From the cell containing the given text, extract its center point as [x, y] coordinate. 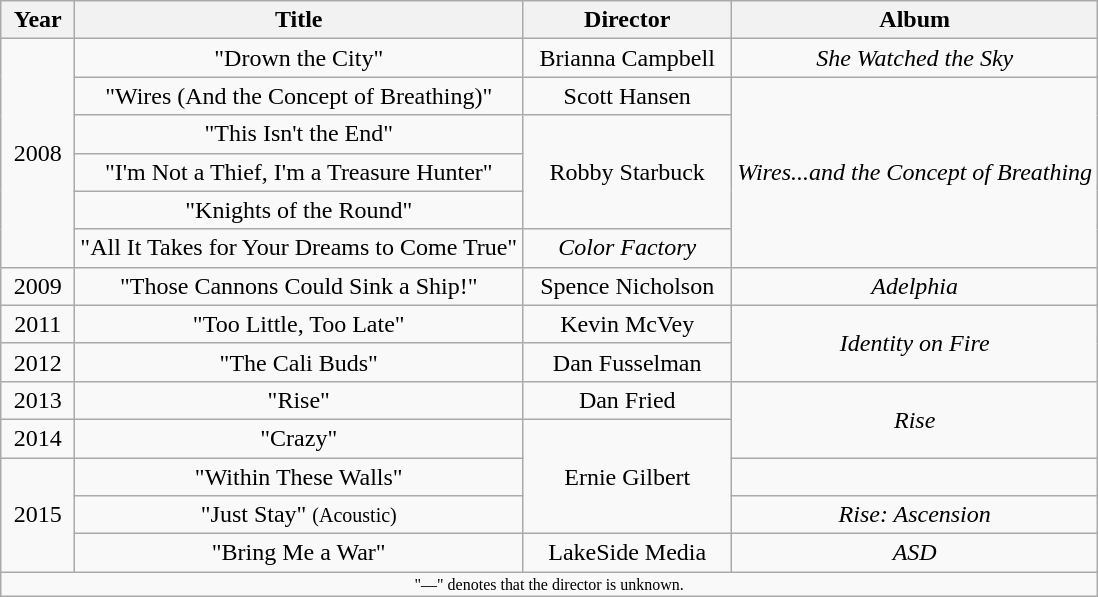
"Rise" [299, 400]
"—" denotes that the director is unknown. [550, 584]
2015 [38, 515]
Spence Nicholson [628, 286]
Robby Starbuck [628, 172]
Year [38, 20]
"Those Cannons Could Sink a Ship!" [299, 286]
"Too Little, Too Late" [299, 324]
2012 [38, 362]
2011 [38, 324]
Kevin McVey [628, 324]
Ernie Gilbert [628, 476]
"Bring Me a War" [299, 553]
Dan Fusselman [628, 362]
"Drown the City" [299, 58]
Album [915, 20]
Director [628, 20]
"Knights of the Round" [299, 210]
Title [299, 20]
2008 [38, 153]
"Within These Walls" [299, 477]
ASD [915, 553]
LakeSide Media [628, 553]
Dan Fried [628, 400]
Rise [915, 419]
Color Factory [628, 248]
Identity on Fire [915, 343]
"Wires (And the Concept of Breathing)" [299, 96]
"Crazy" [299, 438]
Adelphia [915, 286]
Brianna Campbell [628, 58]
2014 [38, 438]
"This Isn't the End" [299, 134]
"The Cali Buds" [299, 362]
Wires...and the Concept of Breathing [915, 172]
"Just Stay" (Acoustic) [299, 515]
2009 [38, 286]
Scott Hansen [628, 96]
"All It Takes for Your Dreams to Come True" [299, 248]
"I'm Not a Thief, I'm a Treasure Hunter" [299, 172]
She Watched the Sky [915, 58]
2013 [38, 400]
Rise: Ascension [915, 515]
